Find where the given text appears and provide that cell's center as (X, Y) coordinate. 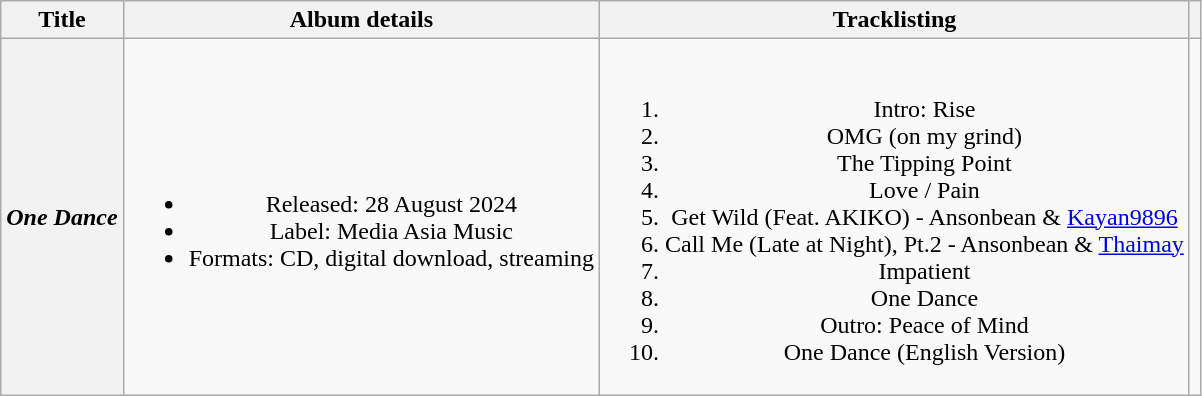
Album details (361, 20)
Tracklisting (895, 20)
One Dance (62, 217)
Released: 28 August 2024Label: Media Asia MusicFormats: CD, digital download, streaming (361, 217)
Title (62, 20)
